Identify which cell holds the provided text, then report its (x, y) central coordinate. 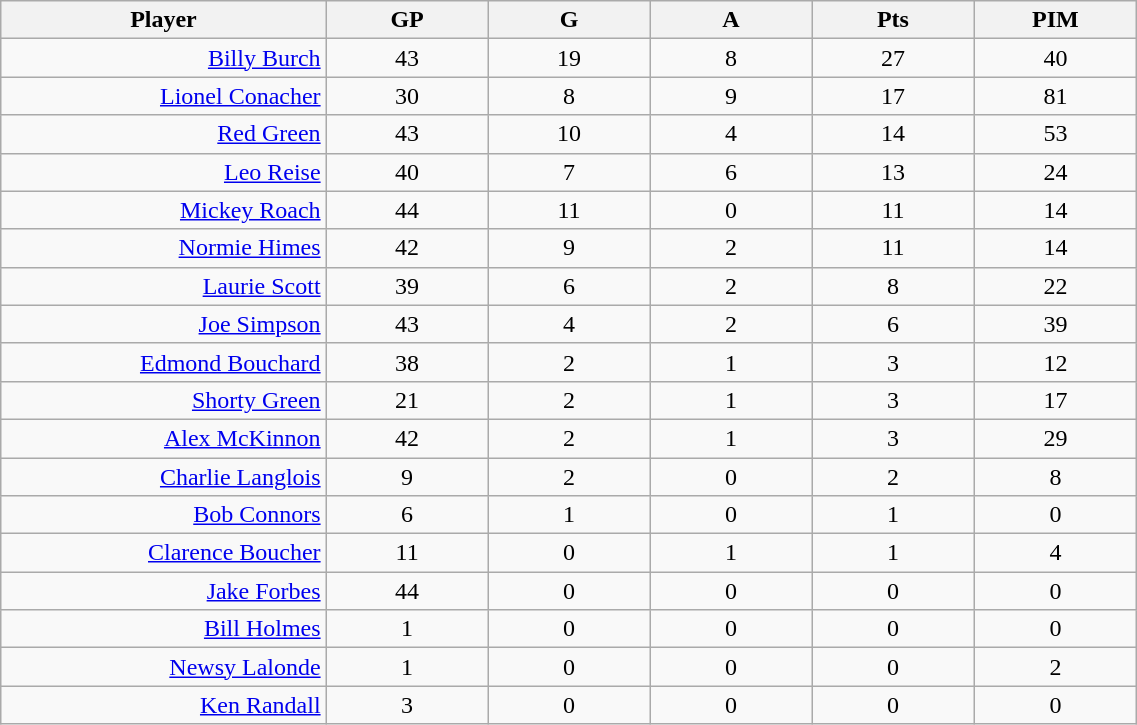
29 (1056, 438)
Mickey Roach (164, 210)
10 (569, 134)
30 (407, 96)
Bill Holmes (164, 629)
21 (407, 400)
Clarence Boucher (164, 553)
Normie Himes (164, 248)
Joe Simpson (164, 324)
Pts (893, 20)
Jake Forbes (164, 591)
PIM (1056, 20)
24 (1056, 172)
GP (407, 20)
Charlie Langlois (164, 477)
Player (164, 20)
Edmond Bouchard (164, 362)
Leo Reise (164, 172)
Red Green (164, 134)
53 (1056, 134)
Billy Burch (164, 58)
Alex McKinnon (164, 438)
Shorty Green (164, 400)
Laurie Scott (164, 286)
7 (569, 172)
Ken Randall (164, 705)
13 (893, 172)
38 (407, 362)
A (731, 20)
Newsy Lalonde (164, 667)
Bob Connors (164, 515)
19 (569, 58)
81 (1056, 96)
12 (1056, 362)
22 (1056, 286)
G (569, 20)
Lionel Conacher (164, 96)
27 (893, 58)
